Determine the (X, Y) coordinate at the center of the cell enclosing the given text.  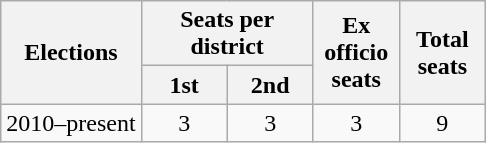
Elections (71, 52)
Seats per district (227, 34)
2nd (270, 85)
Total seats (442, 52)
9 (442, 123)
2010–present (71, 123)
1st (184, 85)
Ex officio seats (356, 52)
